From the cell containing the given text, extract its center point as [X, Y] coordinate. 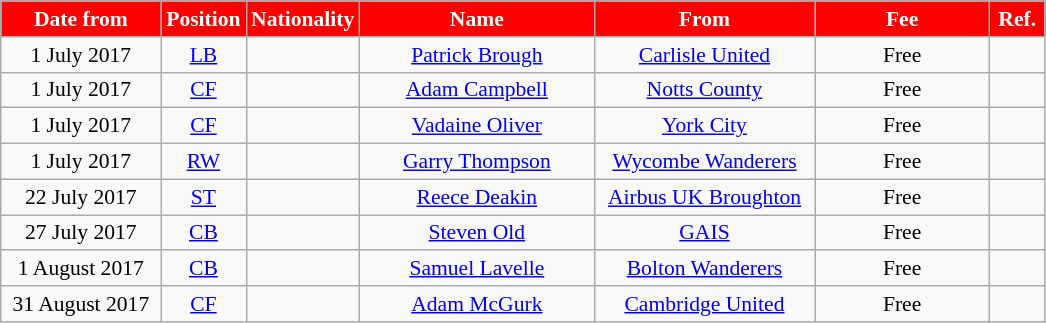
York City [704, 126]
Patrick Brough [476, 55]
31 August 2017 [81, 304]
Wycombe Wanderers [704, 162]
Carlisle United [704, 55]
Ref. [1018, 19]
RW [204, 162]
ST [204, 197]
Notts County [704, 90]
LB [204, 55]
Adam Campbell [476, 90]
Date from [81, 19]
Name [476, 19]
GAIS [704, 233]
Cambridge United [704, 304]
Steven Old [476, 233]
Vadaine Oliver [476, 126]
Position [204, 19]
Reece Deakin [476, 197]
22 July 2017 [81, 197]
Fee [902, 19]
Samuel Lavelle [476, 269]
Bolton Wanderers [704, 269]
Nationality [302, 19]
Airbus UK Broughton [704, 197]
Garry Thompson [476, 162]
Adam McGurk [476, 304]
27 July 2017 [81, 233]
From [704, 19]
1 August 2017 [81, 269]
